From the cell containing the given text, extract its center point as (X, Y) coordinate. 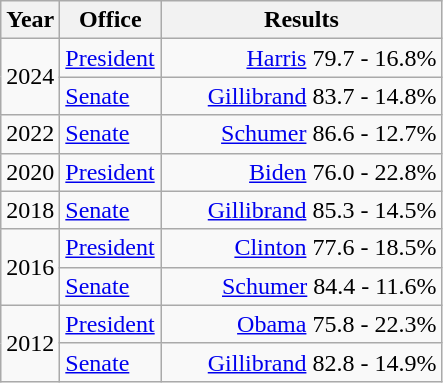
Gillibrand 83.7 - 14.8% (302, 96)
Clinton 77.6 - 18.5% (302, 248)
Office (110, 20)
2012 (30, 343)
Schumer 86.6 - 12.7% (302, 134)
Schumer 84.4 - 11.6% (302, 286)
2020 (30, 172)
2018 (30, 210)
Harris 79.7 - 16.8% (302, 58)
2022 (30, 134)
2024 (30, 77)
Obama 75.8 - 22.3% (302, 324)
Year (30, 20)
Results (302, 20)
Gillibrand 85.3 - 14.5% (302, 210)
Gillibrand 82.8 - 14.9% (302, 362)
2016 (30, 267)
Biden 76.0 - 22.8% (302, 172)
